Scan for the cell matching the given text and deliver its [x, y] coordinate at center. 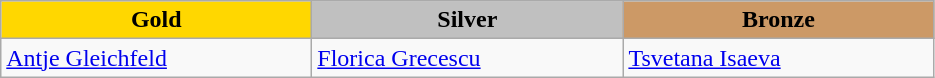
Bronze [778, 20]
Tsvetana Isaeva [778, 58]
Gold [156, 20]
Florica Grecescu [468, 58]
Silver [468, 20]
Antje Gleichfeld [156, 58]
